Search for the cell housing the specified text and yield its (x, y) center coordinate. 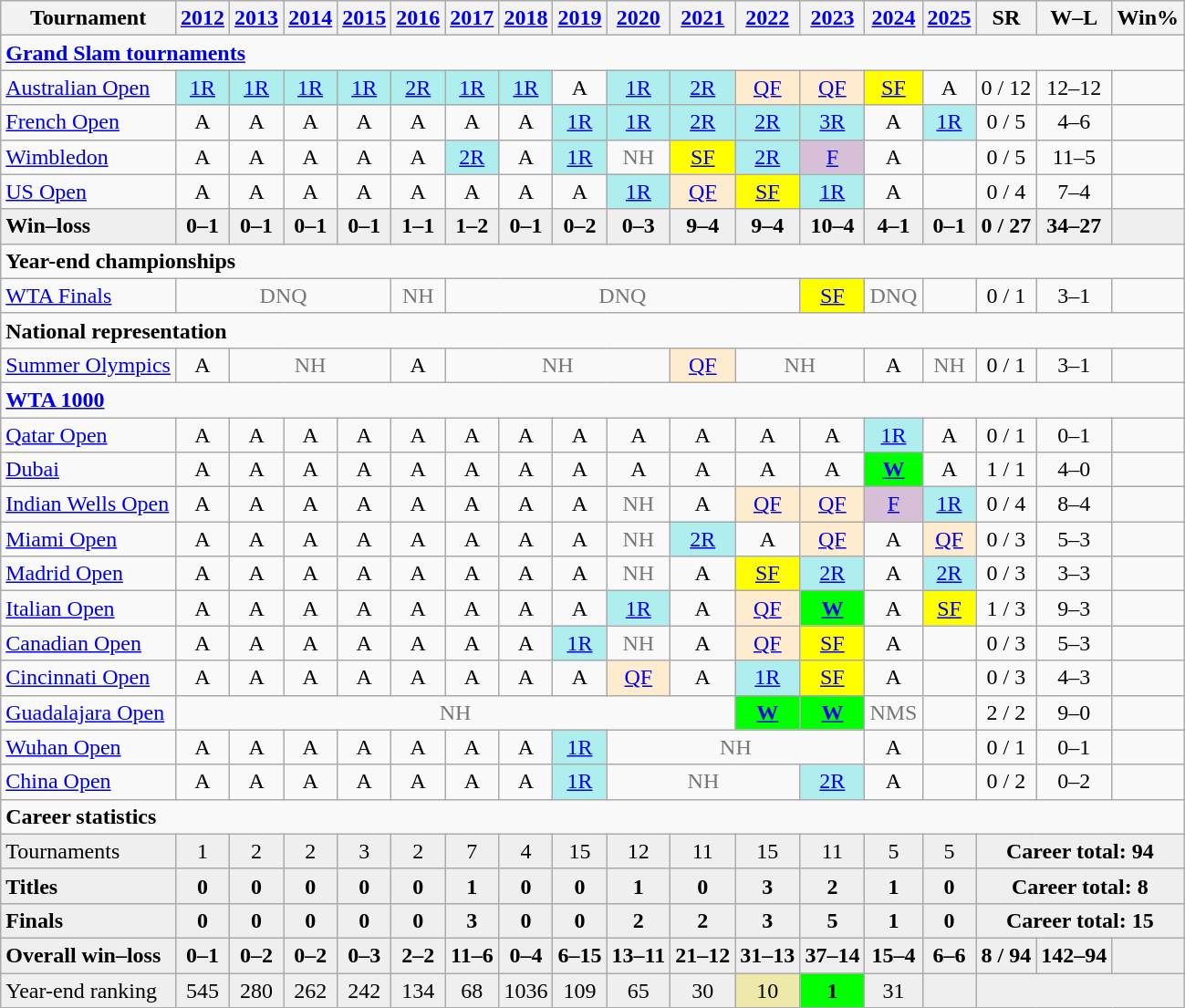
Career statistics (593, 816)
142–94 (1075, 955)
US Open (88, 192)
2017 (473, 18)
3R (832, 122)
7–4 (1075, 192)
Indian Wells Open (88, 504)
8 / 94 (1006, 955)
National representation (593, 330)
2014 (310, 18)
4–3 (1075, 678)
Summer Olympics (88, 365)
2021 (702, 18)
12–12 (1075, 88)
Tournaments (88, 851)
Year-end ranking (88, 990)
2019 (580, 18)
1 / 3 (1006, 608)
1036 (525, 990)
0 / 2 (1006, 782)
2018 (525, 18)
Career total: 8 (1080, 886)
2024 (894, 18)
Cincinnati Open (88, 678)
65 (639, 990)
30 (702, 990)
SR (1006, 18)
Canadian Open (88, 643)
9–0 (1075, 712)
Tournament (88, 18)
8–4 (1075, 504)
Wimbledon (88, 157)
34–27 (1075, 226)
242 (365, 990)
Year-end championships (593, 261)
2012 (203, 18)
2015 (365, 18)
4–0 (1075, 470)
10 (768, 990)
3–3 (1075, 574)
12 (639, 851)
Australian Open (88, 88)
Miami Open (88, 539)
11–6 (473, 955)
4 (525, 851)
10–4 (832, 226)
2–2 (418, 955)
545 (203, 990)
2 / 2 (1006, 712)
1–1 (418, 226)
262 (310, 990)
2020 (639, 18)
31 (894, 990)
Overall win–loss (88, 955)
2016 (418, 18)
Finals (88, 920)
1–2 (473, 226)
Win% (1148, 18)
4–6 (1075, 122)
7 (473, 851)
2023 (832, 18)
4–1 (894, 226)
280 (257, 990)
0–4 (525, 955)
6–15 (580, 955)
109 (580, 990)
French Open (88, 122)
134 (418, 990)
Career total: 15 (1080, 920)
Guadalajara Open (88, 712)
2025 (949, 18)
Career total: 94 (1080, 851)
WTA Finals (88, 296)
21–12 (702, 955)
China Open (88, 782)
Dubai (88, 470)
NMS (894, 712)
Italian Open (88, 608)
Qatar Open (88, 435)
68 (473, 990)
0 / 27 (1006, 226)
W–L (1075, 18)
6–6 (949, 955)
Grand Slam tournaments (593, 53)
13–11 (639, 955)
37–14 (832, 955)
11–5 (1075, 157)
Win–loss (88, 226)
31–13 (768, 955)
WTA 1000 (593, 400)
9–3 (1075, 608)
Wuhan Open (88, 747)
0 / 12 (1006, 88)
15–4 (894, 955)
Titles (88, 886)
2022 (768, 18)
2013 (257, 18)
1 / 1 (1006, 470)
Madrid Open (88, 574)
